Output the (X, Y) coordinate of the center of the cell containing the given text.  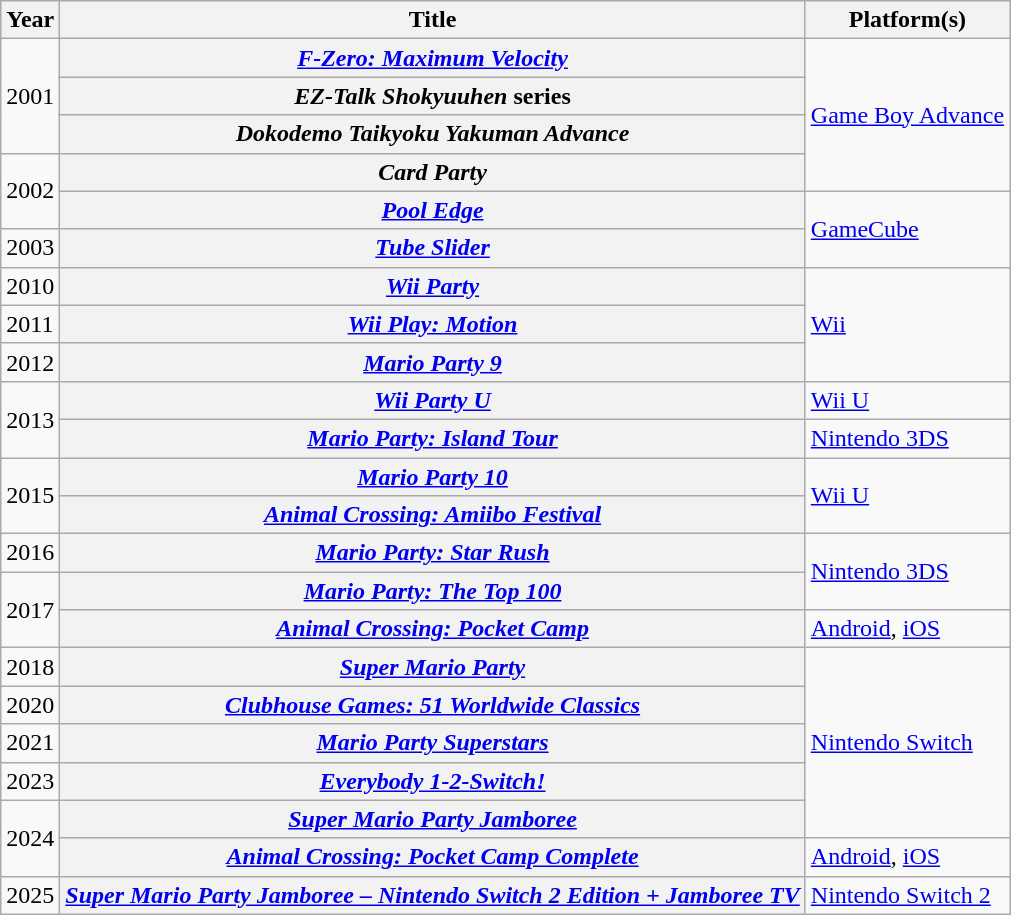
Game Boy Advance (907, 115)
2025 (30, 895)
Nintendo Switch (907, 743)
Nintendo Switch 2 (907, 895)
Wii Party (432, 286)
Mario Party 10 (432, 477)
2018 (30, 667)
Mario Party 9 (432, 362)
Mario Party Superstars (432, 743)
F-Zero: Maximum Velocity (432, 58)
Animal Crossing: Amiibo Festival (432, 515)
2001 (30, 96)
Animal Crossing: Pocket Camp Complete (432, 857)
Mario Party: Island Tour (432, 438)
EZ-Talk Shokyuuhen series (432, 96)
2017 (30, 610)
Card Party (432, 172)
2011 (30, 324)
Animal Crossing: Pocket Camp (432, 629)
2010 (30, 286)
2023 (30, 781)
Super Mario Party Jamboree – Nintendo Switch 2 Edition + Jamboree TV (432, 895)
2002 (30, 191)
Everybody 1-2-Switch! (432, 781)
Pool Edge (432, 210)
2016 (30, 553)
Year (30, 20)
Wii Party U (432, 400)
Wii Play: Motion (432, 324)
2020 (30, 705)
2024 (30, 838)
2003 (30, 248)
Platform(s) (907, 20)
Clubhouse Games: 51 Worldwide Classics (432, 705)
Super Mario Party (432, 667)
2012 (30, 362)
Super Mario Party Jamboree (432, 819)
Wii (907, 324)
Title (432, 20)
Tube Slider (432, 248)
GameCube (907, 229)
2015 (30, 496)
Mario Party: Star Rush (432, 553)
2013 (30, 419)
Dokodemo Taikyoku Yakuman Advance (432, 134)
Mario Party: The Top 100 (432, 591)
2021 (30, 743)
